Output the (X, Y) coordinate of the center of the cell containing the given text.  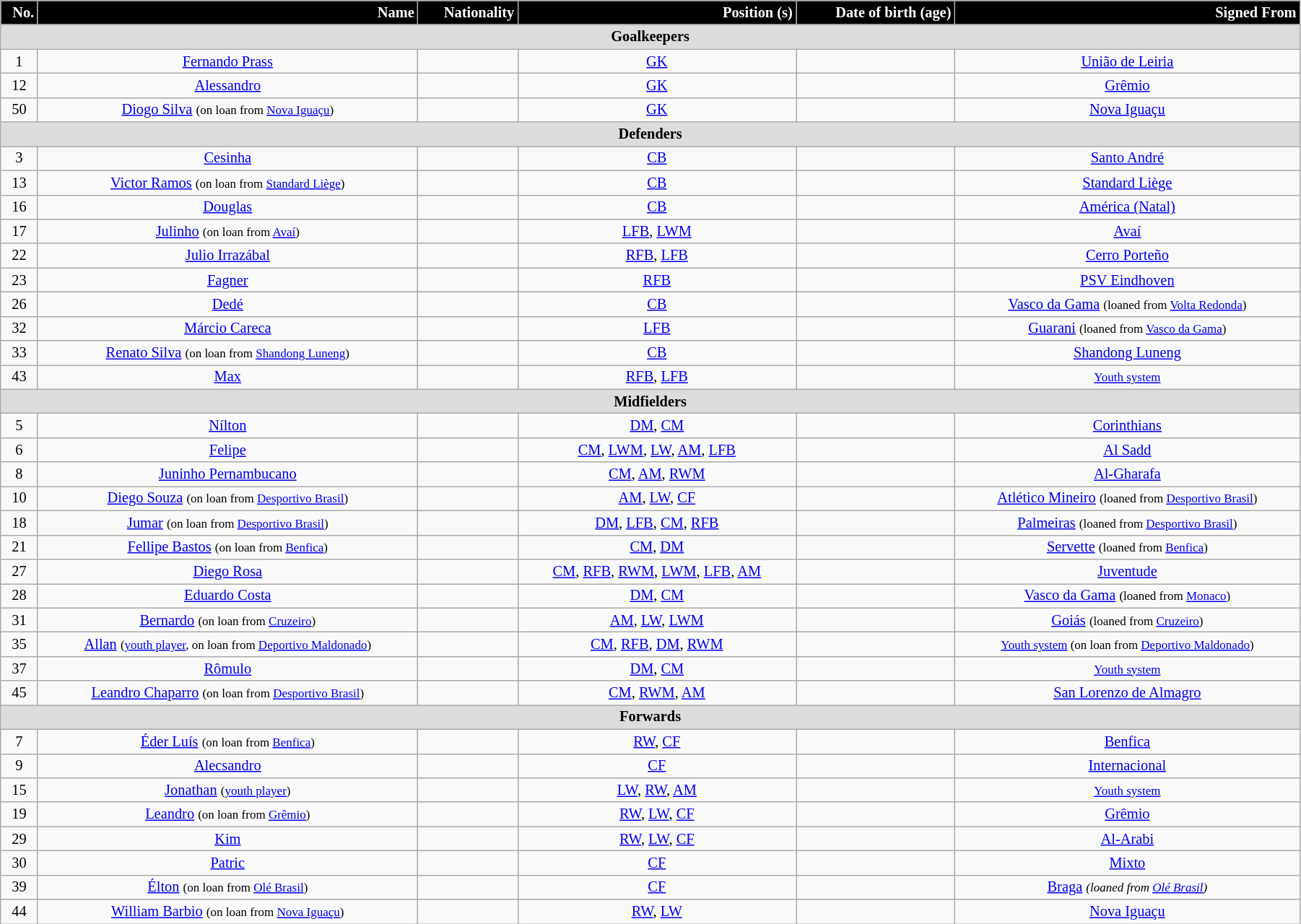
19 (19, 814)
Eduardo Costa (228, 596)
29 (19, 839)
CM, LWM, LW, AM, LFB (657, 450)
Max (228, 377)
1 (19, 61)
7 (19, 741)
LFB (657, 328)
Nílton (228, 425)
Julinho (on loan from Avaí) (228, 231)
Benfica (1127, 741)
8 (19, 474)
Renato Silva (on loan from Shandong Luneng) (228, 353)
32 (19, 328)
União de Leiria (1127, 61)
Jonathan (youth player) (228, 790)
Al-Gharafa (1127, 474)
Servette (loaned from Benfica) (1127, 547)
Youth system (on loan from Deportivo Maldonado) (1127, 644)
Nationality (468, 12)
CM, AM, RWM (657, 474)
Midfielders (650, 401)
17 (19, 231)
Márcio Careca (228, 328)
Juninho Pernambucano (228, 474)
AM, LW, LWM (657, 620)
Guarani (loaned from Vasco da Gama) (1127, 328)
Santo André (1127, 158)
3 (19, 158)
Signed From (1127, 12)
5 (19, 425)
Bernardo (on loan from Cruzeiro) (228, 620)
RFB (657, 280)
39 (19, 887)
45 (19, 693)
LW, RW, AM (657, 790)
Goiás (loaned from Cruzeiro) (1127, 620)
América (Natal) (1127, 207)
Avaí (1127, 231)
Defenders (650, 134)
28 (19, 596)
13 (19, 183)
Shandong Luneng (1127, 353)
Julio Irrazábal (228, 256)
San Lorenzo de Almagro (1127, 693)
26 (19, 304)
37 (19, 668)
Diogo Silva (on loan from Nova Iguaçu) (228, 110)
AM, LW, CF (657, 498)
Fernando Prass (228, 61)
18 (19, 523)
Victor Ramos (on loan from Standard Liège) (228, 183)
DM, LFB, CM, RFB (657, 523)
Élton (on loan from Olé Brasil) (228, 887)
43 (19, 377)
30 (19, 863)
Atlético Mineiro (loaned from Desportivo Brasil) (1127, 498)
27 (19, 571)
Alecsandro (228, 766)
44 (19, 912)
Cesinha (228, 158)
RW, CF (657, 741)
23 (19, 280)
CM, RWM, AM (657, 693)
Al-Arabi (1127, 839)
Éder Luís (on loan from Benfica) (228, 741)
35 (19, 644)
Cerro Porteño (1127, 256)
Position (s) (657, 12)
Goalkeepers (650, 37)
CM, DM (657, 547)
50 (19, 110)
Patric (228, 863)
LFB, LWM (657, 231)
31 (19, 620)
Name (228, 12)
9 (19, 766)
Diego Souza (on loan from Desportivo Brasil) (228, 498)
William Barbio (on loan from Nova Iguaçu) (228, 912)
Fagner (228, 280)
Felipe (228, 450)
Leandro (on loan from Grêmio) (228, 814)
22 (19, 256)
12 (19, 85)
21 (19, 547)
Vasco da Gama (loaned from Volta Redonda) (1127, 304)
CM, RFB, DM, RWM (657, 644)
CM, RFB, RWM, LWM, LFB, AM (657, 571)
Braga (loaned from Olé Brasil) (1127, 887)
15 (19, 790)
Allan (youth player, on loan from Deportivo Maldonado) (228, 644)
Mixto (1127, 863)
Diego Rosa (228, 571)
Date of birth (age) (876, 12)
Fellipe Bastos (on loan from Benfica) (228, 547)
6 (19, 450)
Internacional (1127, 766)
Jumar (on loan from Desportivo Brasil) (228, 523)
Corinthians (1127, 425)
Forwards (650, 717)
Rômulo (228, 668)
Douglas (228, 207)
No. (19, 12)
Dedé (228, 304)
RW, LW (657, 912)
Alessandro (228, 85)
16 (19, 207)
PSV Eindhoven (1127, 280)
Palmeiras (loaned from Desportivo Brasil) (1127, 523)
10 (19, 498)
Kim (228, 839)
33 (19, 353)
Vasco da Gama (loaned from Monaco) (1127, 596)
Leandro Chaparro (on loan from Desportivo Brasil) (228, 693)
Juventude (1127, 571)
Standard Liège (1127, 183)
Al Sadd (1127, 450)
